For the text-containing cell, return its midpoint in [x, y] coordinate format. 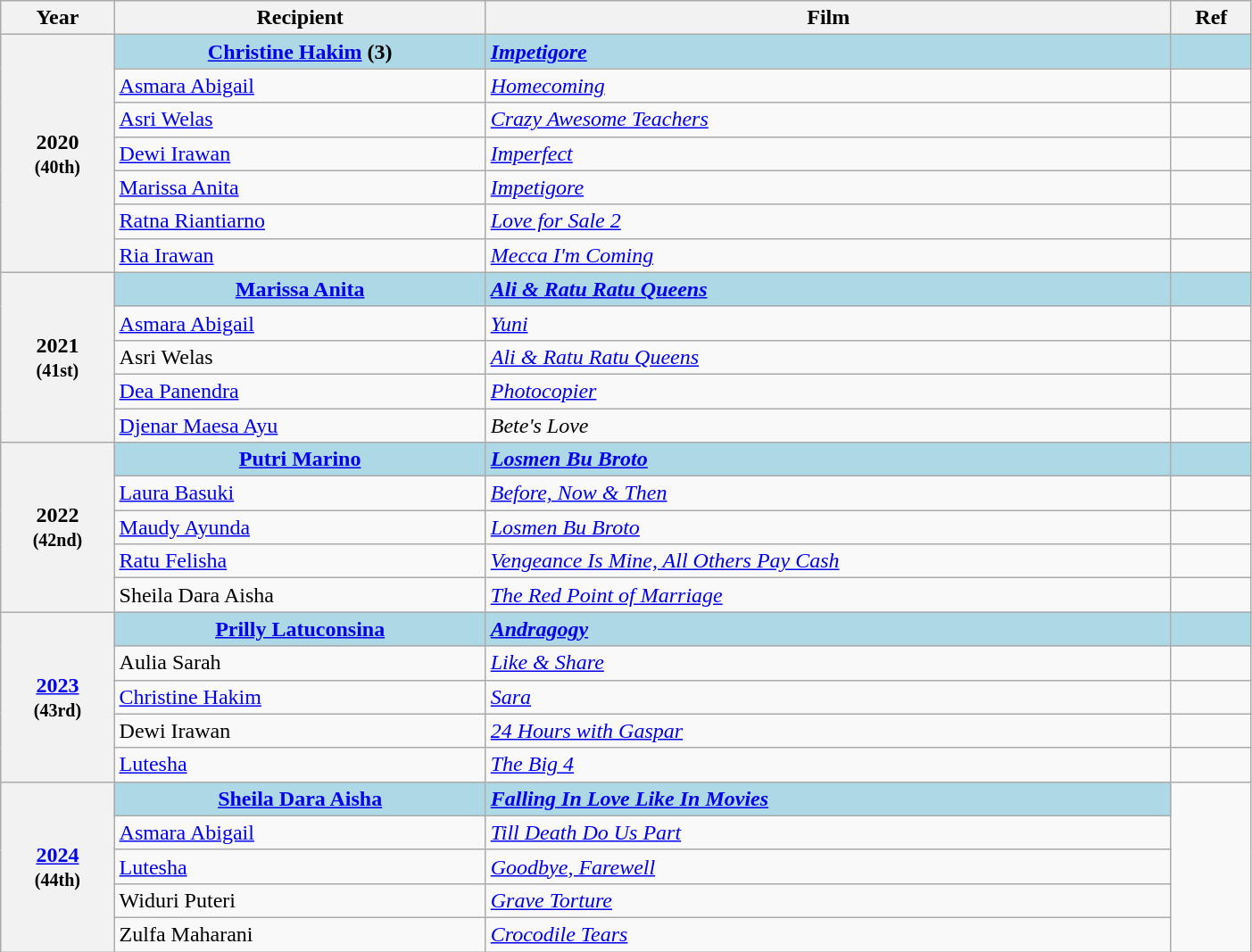
2024(44th) [57, 866]
Like & Share [828, 663]
Imperfect [828, 153]
Vengeance Is Mine, All Others Pay Cash [828, 561]
Widuri Puteri [300, 900]
Year [57, 18]
Falling In Love Like In Movies [828, 799]
Bete's Love [828, 426]
Crocodile Tears [828, 934]
Laura Basuki [300, 493]
Recipient [300, 18]
Yuni [828, 323]
Sara [828, 697]
Homecoming [828, 86]
Ratna Riantiarno [300, 221]
The Red Point of Marriage [828, 595]
Christine Hakim (3) [300, 52]
Djenar Maesa Ayu [300, 426]
2020(40th) [57, 153]
Maudy Ayunda [300, 527]
2023(43rd) [57, 697]
Love for Sale 2 [828, 221]
Crazy Awesome Teachers [828, 120]
Putri Marino [300, 459]
2022(42nd) [57, 527]
The Big 4 [828, 765]
Ref [1211, 18]
Prilly Latuconsina [300, 629]
Andragogy [828, 629]
2021(41st) [57, 357]
Zulfa Maharani [300, 934]
Ratu Felisha [300, 561]
Till Death Do Us Part [828, 832]
Ria Irawan [300, 255]
Grave Torture [828, 900]
Film [828, 18]
Before, Now & Then [828, 493]
Christine Hakim [300, 697]
Photocopier [828, 391]
24 Hours with Gaspar [828, 731]
Mecca I'm Coming [828, 255]
Aulia Sarah [300, 663]
Dea Panendra [300, 391]
Goodbye, Farewell [828, 866]
